Search for the cell housing the specified text and yield its [X, Y] center coordinate. 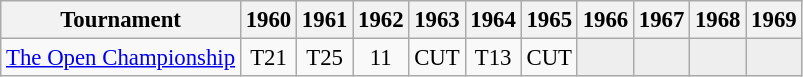
1964 [493, 20]
1962 [381, 20]
The Open Championship [121, 58]
1966 [605, 20]
T21 [268, 58]
11 [381, 58]
1961 [325, 20]
1968 [718, 20]
1963 [437, 20]
1969 [774, 20]
1967 [661, 20]
Tournament [121, 20]
T25 [325, 58]
1960 [268, 20]
1965 [549, 20]
T13 [493, 58]
